Return the (x, y) coordinate for the center point of the cell that contains the specified text.  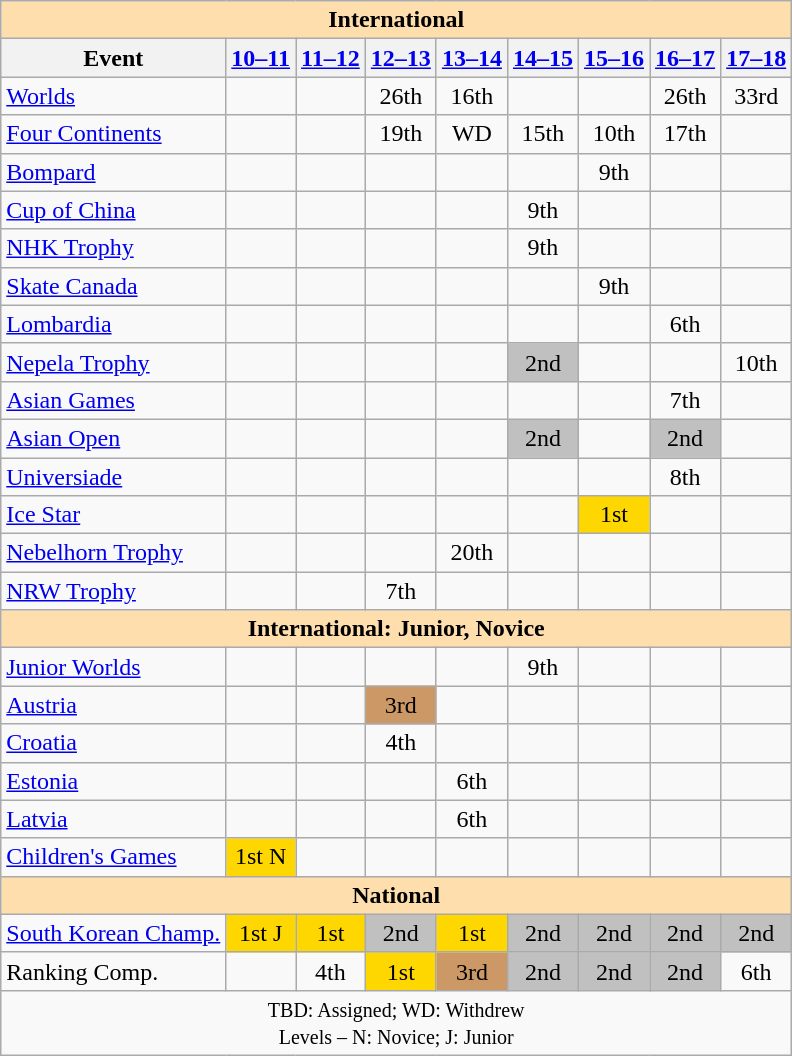
International: Junior, Novice (396, 629)
Lombardia (114, 324)
International (396, 20)
10–11 (261, 58)
WD (472, 134)
National (396, 895)
17–18 (756, 58)
15–16 (614, 58)
1st N (261, 857)
Skate Canada (114, 286)
TBD: Assigned; WD: Withdrew Levels – N: Novice; J: Junior (396, 1022)
1st J (261, 933)
Children's Games (114, 857)
16–17 (686, 58)
NHK Trophy (114, 248)
8th (686, 477)
Estonia (114, 781)
Ice Star (114, 515)
Nepela Trophy (114, 362)
Nebelhorn Trophy (114, 553)
Bompard (114, 172)
12–13 (400, 58)
Four Continents (114, 134)
Worlds (114, 96)
NRW Trophy (114, 591)
14–15 (542, 58)
33rd (756, 96)
13–14 (472, 58)
Asian Games (114, 400)
19th (400, 134)
Croatia (114, 743)
Junior Worlds (114, 667)
Latvia (114, 819)
15th (542, 134)
20th (472, 553)
11–12 (331, 58)
Universiade (114, 477)
Austria (114, 705)
17th (686, 134)
Ranking Comp. (114, 971)
South Korean Champ. (114, 933)
Event (114, 58)
Asian Open (114, 438)
Cup of China (114, 210)
16th (472, 96)
